Return the [x, y] coordinate for the center point of the cell that contains the specified text.  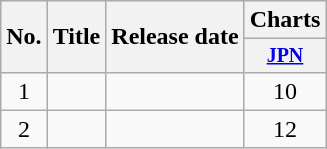
Charts [285, 20]
12 [285, 129]
Title [76, 37]
2 [24, 129]
No. [24, 37]
1 [24, 91]
10 [285, 91]
Release date [175, 37]
JPN [285, 56]
